Capture the cell that displays the provided text and extract its (X, Y) central coordinate. 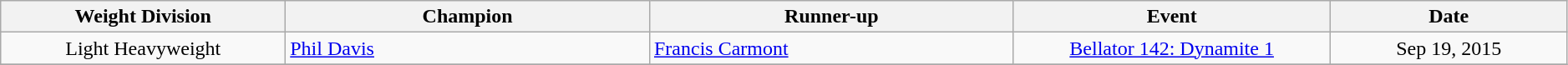
Event (1171, 17)
Francis Carmont (831, 48)
Sep 19, 2015 (1449, 48)
Date (1449, 17)
Runner-up (831, 17)
Champion (468, 17)
Phil Davis (468, 48)
Weight Division (144, 17)
Bellator 142: Dynamite 1 (1171, 48)
Light Heavyweight (144, 48)
